Provide the (x, y) coordinate of the cell's center where the given text is located.  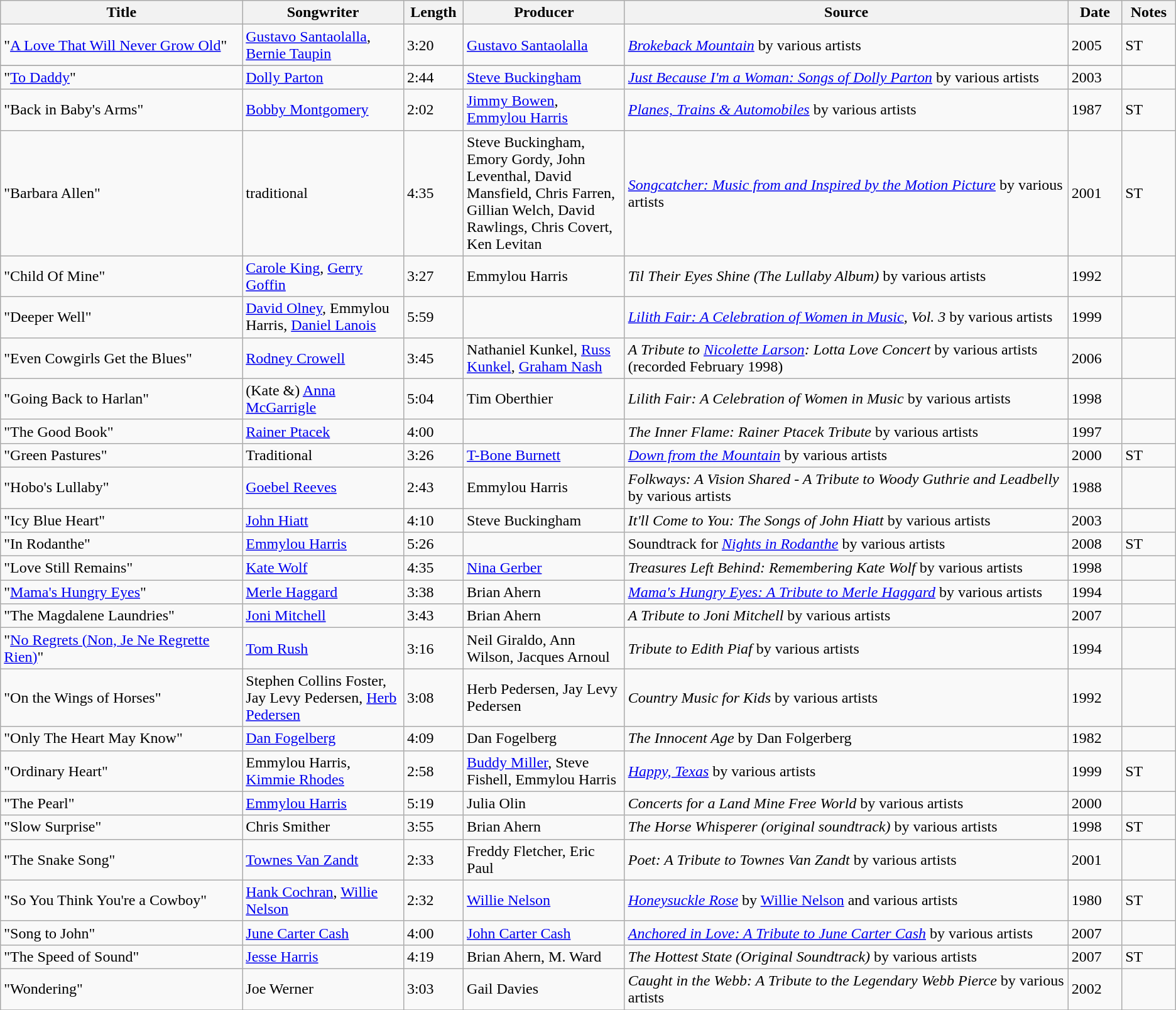
Freddy Fletcher, Eric Paul (544, 860)
Emmylou Harris, Kimmie Rhodes (323, 771)
Date (1095, 13)
2:44 (433, 77)
Nathaniel Kunkel, Russ Kunkel, Graham Nash (544, 358)
"Slow Surprise" (122, 827)
Townes Van Zandt (323, 860)
3:03 (433, 989)
Lilith Fair: A Celebration of Women in Music by various artists (846, 398)
4:10 (433, 520)
1997 (1095, 431)
Songcatcher: Music from and Inspired by the Motion Picture by various artists (846, 193)
"The Speed of Sound" (122, 957)
Length (433, 13)
2006 (1095, 358)
It'll Come to You: The Songs of John Hiatt by various artists (846, 520)
"In Rodanthe" (122, 544)
"Deeper Well" (122, 317)
David Olney, Emmylou Harris, Daniel Lanois (323, 317)
"The Snake Song" (122, 860)
Stephen Collins Foster, Jay Levy Pedersen, Herb Pedersen (323, 698)
Country Music for Kids by various artists (846, 698)
3:55 (433, 827)
Folkways: A Vision Shared - A Tribute to Woody Guthrie and Leadbelly by various artists (846, 488)
The Inner Flame: Rainer Ptacek Tribute by various artists (846, 431)
Brokeback Mountain by various artists (846, 45)
Honeysuckle Rose by Willie Nelson and various artists (846, 900)
2008 (1095, 544)
Tom Rush (323, 649)
Carole King, Gerry Goffin (323, 277)
Title (122, 13)
3:16 (433, 649)
"Ordinary Heart" (122, 771)
The Hottest State (Original Soundtrack) by various artists (846, 957)
Concerts for a Land Mine Free World by various artists (846, 803)
"Song to John" (122, 933)
Nina Gerber (544, 568)
5:26 (433, 544)
"Wondering" (122, 989)
Neil Giraldo, Ann Wilson, Jacques Arnoul (544, 649)
Merle Haggard (323, 592)
"Hobo's Lullaby" (122, 488)
Dolly Parton (323, 77)
Julia Olin (544, 803)
2:33 (433, 860)
2002 (1095, 989)
Soundtrack for Nights in Rodanthe by various artists (846, 544)
3:20 (433, 45)
3:27 (433, 277)
John Carter Cash (544, 933)
3:43 (433, 616)
traditional (323, 193)
"Icy Blue Heart" (122, 520)
Gustavo Santaolalla, Bernie Taupin (323, 45)
5:59 (433, 317)
The Innocent Age by Dan Folgerberg (846, 738)
The Horse Whisperer (original soundtrack) by various artists (846, 827)
Chris Smither (323, 827)
"The Pearl" (122, 803)
Buddy Miller, Steve Fishell, Emmylou Harris (544, 771)
3:08 (433, 698)
1980 (1095, 900)
2:43 (433, 488)
5:04 (433, 398)
June Carter Cash (323, 933)
Source (846, 13)
Herb Pedersen, Jay Levy Pedersen (544, 698)
Bobby Montgomery (323, 109)
"No Regrets (Non, Je Ne Regrette Rien)" (122, 649)
5:19 (433, 803)
Goebel Reeves (323, 488)
Joni Mitchell (323, 616)
Gustavo Santaolalla (544, 45)
Jesse Harris (323, 957)
"The Good Book" (122, 431)
3:26 (433, 455)
Down from the Mountain by various artists (846, 455)
3:45 (433, 358)
"Mama's Hungry Eyes" (122, 592)
Gail Davies (544, 989)
2005 (1095, 45)
2:58 (433, 771)
Planes, Trains & Automobiles by various artists (846, 109)
"Only The Heart May Know" (122, 738)
"Even Cowgirls Get the Blues" (122, 358)
"Going Back to Harlan" (122, 398)
Kate Wolf (323, 568)
4:09 (433, 738)
1982 (1095, 738)
Joe Werner (323, 989)
Producer (544, 13)
2:32 (433, 900)
Tribute to Edith Piaf by various artists (846, 649)
Tim Oberthier (544, 398)
"Child Of Mine" (122, 277)
"On the Wings of Horses" (122, 698)
(Kate &) Anna McGarrigle (323, 398)
"Barbara Allen" (122, 193)
A Tribute to Joni Mitchell by various artists (846, 616)
Notes (1149, 13)
A Tribute to Nicolette Larson: Lotta Love Concert by various artists (recorded February 1998) (846, 358)
"Back in Baby's Arms" (122, 109)
3:38 (433, 592)
1987 (1095, 109)
Brian Ahern, M. Ward (544, 957)
John Hiatt (323, 520)
Jimmy Bowen, Emmylou Harris (544, 109)
Anchored in Love: A Tribute to June Carter Cash by various artists (846, 933)
Hank Cochran, Willie Nelson (323, 900)
Caught in the Webb: A Tribute to the Legendary Webb Pierce by various artists (846, 989)
Poet: A Tribute to Townes Van Zandt by various artists (846, 860)
Til Their Eyes Shine (The Lullaby Album) by various artists (846, 277)
Mama's Hungry Eyes: A Tribute to Merle Haggard by various artists (846, 592)
Traditional (323, 455)
Treasures Left Behind: Remembering Kate Wolf by various artists (846, 568)
"Love Still Remains" (122, 568)
"To Daddy" (122, 77)
Rainer Ptacek (323, 431)
"A Love That Will Never Grow Old" (122, 45)
Steve Buckingham, Emory Gordy, John Leventhal, David Mansfield, Chris Farren, Gillian Welch, David Rawlings, Chris Covert, Ken Levitan (544, 193)
Just Because I'm a Woman: Songs of Dolly Parton by various artists (846, 77)
"Green Pastures" (122, 455)
Songwriter (323, 13)
Willie Nelson (544, 900)
T-Bone Burnett (544, 455)
"The Magdalene Laundries" (122, 616)
Lilith Fair: A Celebration of Women in Music, Vol. 3 by various artists (846, 317)
2:02 (433, 109)
"So You Think You're a Cowboy" (122, 900)
1988 (1095, 488)
Rodney Crowell (323, 358)
Happy, Texas by various artists (846, 771)
4:19 (433, 957)
